Find where the given text appears and provide that cell's center as (x, y) coordinate. 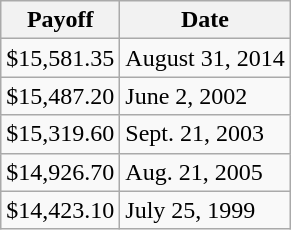
$14,926.70 (60, 172)
August 31, 2014 (205, 58)
Date (205, 20)
$15,581.35 (60, 58)
June 2, 2002 (205, 96)
Sept. 21, 2003 (205, 134)
$14,423.10 (60, 210)
Aug. 21, 2005 (205, 172)
Payoff (60, 20)
$15,487.20 (60, 96)
July 25, 1999 (205, 210)
$15,319.60 (60, 134)
